Output the (X, Y) coordinate of the center of the cell containing the given text.  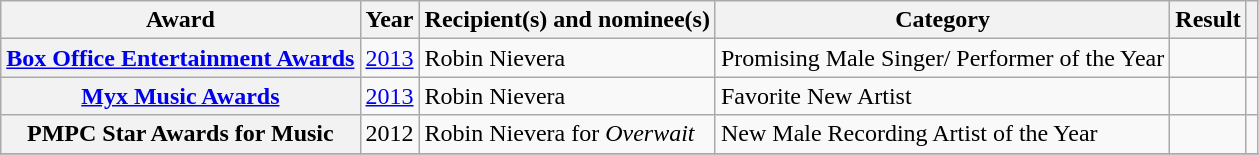
Robin Nievera for Overwait (567, 134)
New Male Recording Artist of the Year (942, 134)
Favorite New Artist (942, 96)
Box Office Entertainment Awards (180, 58)
2012 (390, 134)
Promising Male Singer/ Performer of the Year (942, 58)
PMPC Star Awards for Music (180, 134)
Year (390, 20)
Category (942, 20)
Award (180, 20)
Result (1208, 20)
Recipient(s) and nominee(s) (567, 20)
Myx Music Awards (180, 96)
